Provide the [x, y] coordinate of the cell's center where the given text is located.  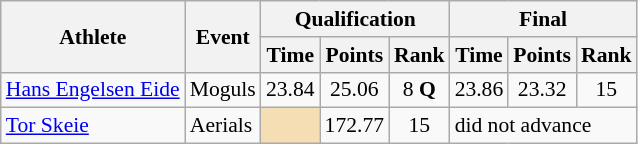
Aerials [223, 126]
Event [223, 36]
Tor Skeie [93, 126]
172.77 [354, 126]
23.84 [290, 90]
Athlete [93, 36]
Hans Engelsen Eide [93, 90]
23.86 [480, 90]
25.06 [354, 90]
Moguls [223, 90]
Qualification [356, 19]
did not advance [544, 126]
8 Q [420, 90]
Final [544, 19]
23.32 [542, 90]
